Provide the [X, Y] coordinate of the cell's center where the given text is located.  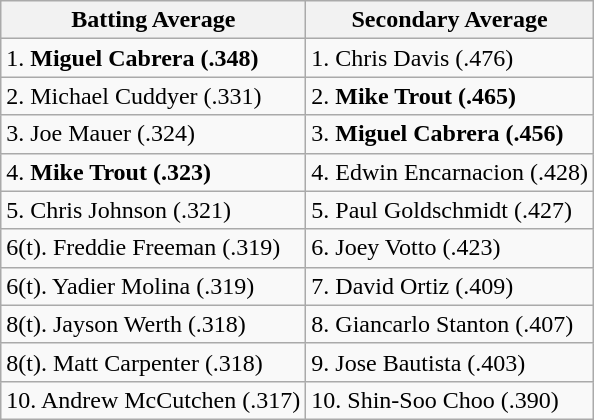
10. Shin-Soo Choo (.390) [450, 400]
1. Miguel Cabrera (.348) [154, 58]
5. Paul Goldschmidt (.427) [450, 210]
6(t). Yadier Molina (.319) [154, 286]
8(t). Jayson Werth (.318) [154, 324]
10. Andrew McCutchen (.317) [154, 400]
3. Joe Mauer (.324) [154, 134]
2. Michael Cuddyer (.331) [154, 96]
8. Giancarlo Stanton (.407) [450, 324]
7. David Ortiz (.409) [450, 286]
4. Mike Trout (.323) [154, 172]
8(t). Matt Carpenter (.318) [154, 362]
5. Chris Johnson (.321) [154, 210]
1. Chris Davis (.476) [450, 58]
6(t). Freddie Freeman (.319) [154, 248]
Batting Average [154, 20]
6. Joey Votto (.423) [450, 248]
2. Mike Trout (.465) [450, 96]
Secondary Average [450, 20]
3. Miguel Cabrera (.456) [450, 134]
4. Edwin Encarnacion (.428) [450, 172]
9. Jose Bautista (.403) [450, 362]
